Provide the [X, Y] coordinate of the cell's center where the given text is located.  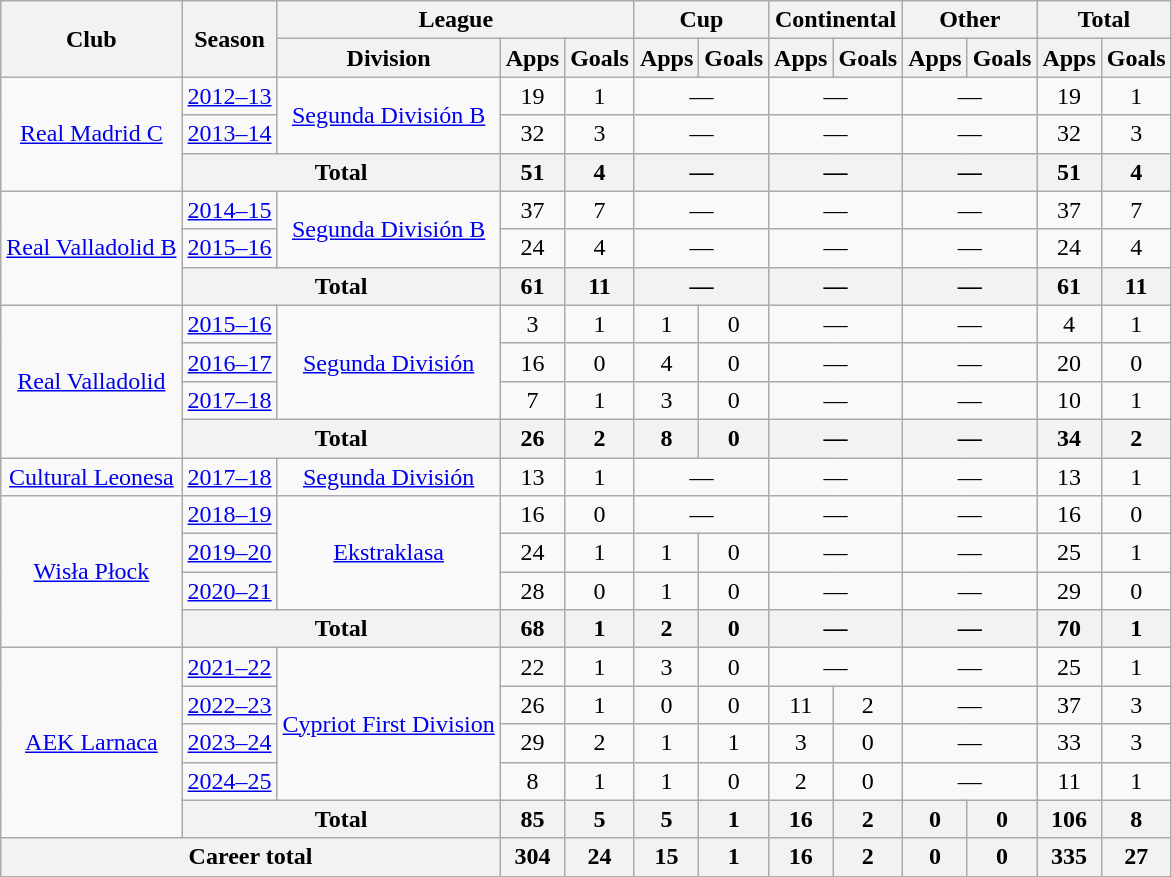
34 [1069, 438]
2018–19 [230, 515]
2023–24 [230, 743]
2021–22 [230, 667]
304 [532, 857]
2014–15 [230, 210]
Continental [836, 20]
Real Madrid C [92, 134]
Career total [250, 857]
70 [1069, 629]
2020–21 [230, 591]
68 [532, 629]
2013–14 [230, 134]
335 [1069, 857]
Ekstraklasa [388, 553]
AEK Larnaca [92, 743]
Real Valladolid [92, 381]
Other [970, 20]
33 [1069, 743]
27 [1136, 857]
2019–20 [230, 553]
28 [532, 591]
Club [92, 39]
Real Valladolid B [92, 248]
League [456, 20]
2016–17 [230, 362]
15 [666, 857]
106 [1069, 819]
22 [532, 667]
85 [532, 819]
2012–13 [230, 96]
Cup [701, 20]
Season [230, 39]
Cypriot First Division [388, 724]
10 [1069, 400]
Division [388, 58]
2022–23 [230, 705]
2024–25 [230, 781]
Cultural Leonesa [92, 477]
Wisła Płock [92, 572]
20 [1069, 362]
